Output the [x, y] coordinate of the center of the cell containing the given text.  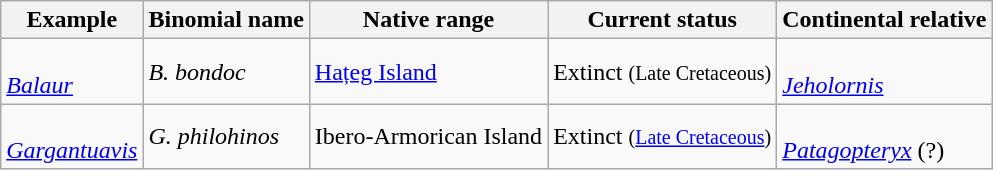
Native range [428, 20]
Hațeg Island [428, 72]
Continental relative [884, 20]
Current status [662, 20]
Ibero-Armorican Island [428, 136]
Balaur [72, 72]
Patagopteryx (?) [884, 136]
Binomial name [226, 20]
Example [72, 20]
B. bondoc [226, 72]
G. philohinos [226, 136]
Gargantuavis [72, 136]
Jeholornis [884, 72]
